Return (x, y) of the center of cell containing provided text 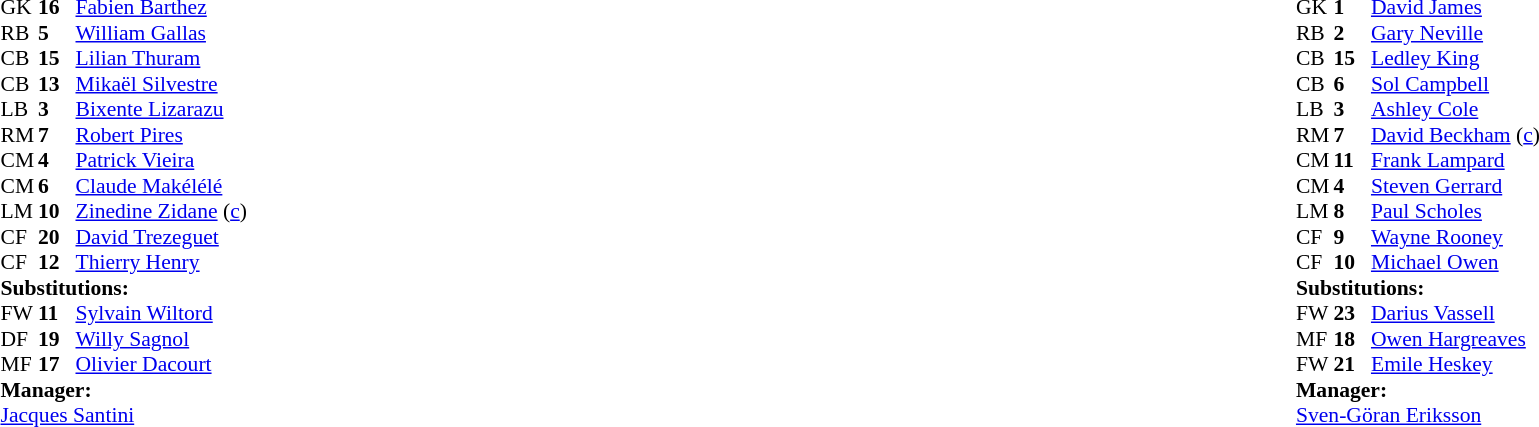
Robert Pires (162, 135)
21 (1352, 365)
William Gallas (162, 33)
Claude Makélélé (162, 186)
8 (1352, 211)
18 (1352, 339)
Willy Sagnol (162, 339)
Thierry Henry (162, 263)
17 (57, 365)
9 (1352, 237)
Olivier Dacourt (162, 365)
23 (1352, 313)
Sylvain Wiltord (162, 313)
5 (57, 33)
Substitutions: (123, 288)
19 (57, 339)
12 (57, 263)
13 (57, 84)
Mikaël Silvestre (162, 84)
DF (19, 339)
David Trezeguet (162, 237)
Manager: (123, 390)
Zinedine Zidane (c) (162, 211)
2 (1352, 33)
Patrick Vieira (162, 161)
20 (57, 237)
Bixente Lizarazu (162, 109)
Lilian Thuram (162, 59)
